Pinpoint the cell where the given text exists, returning its (x, y) midpoint coordinate. 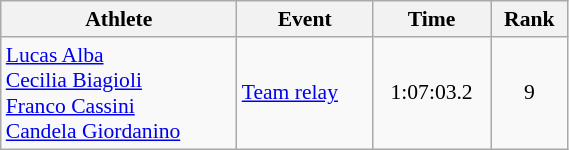
Team relay (305, 93)
Rank (530, 19)
9 (530, 93)
Event (305, 19)
Lucas AlbaCecilia BiagioliFranco CassiniCandela Giordanino (119, 93)
Athlete (119, 19)
1:07:03.2 (432, 93)
Time (432, 19)
